Find where the given text appears and provide that cell's center as [x, y] coordinate. 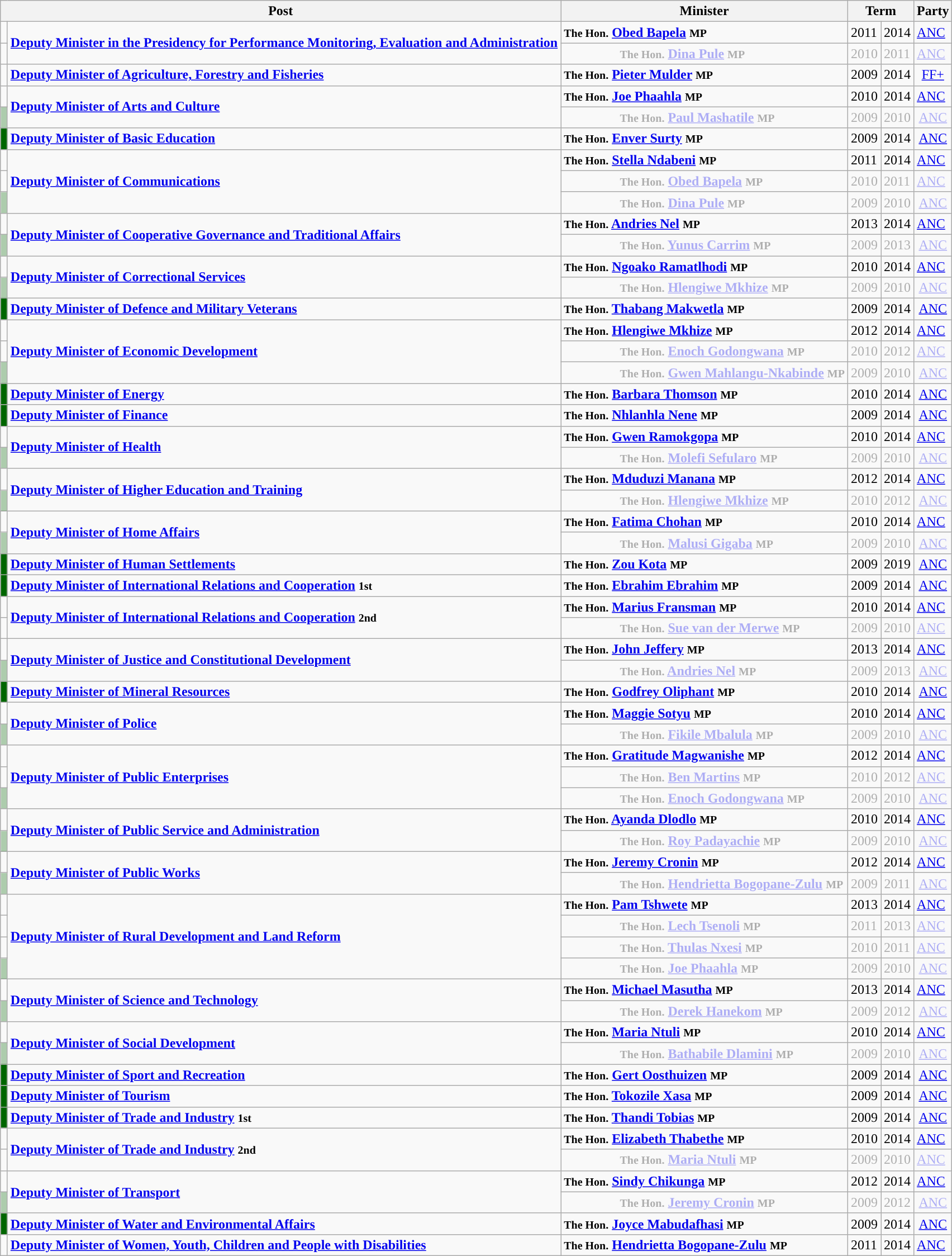
The Hon. Thandi Tobias MP [705, 1117]
Deputy Minister of Transport [284, 1192]
The Hon. Stella Ndabeni MP [705, 160]
The Hon. Ebrahim Ebrahim MP [705, 585]
Deputy Minister of Science and Technology [284, 1001]
The Hon. Gratitude Magwanishe MP [705, 756]
The Hon. Elizabeth Thabethe MP [705, 1139]
The Hon. Fatima Chohan MP [705, 522]
The Hon. Derek Hanekom MP [705, 1011]
The Hon. Zou Kota MP [705, 564]
The Hon. Gwen Ramokgopa MP [705, 437]
The Hon. Lech Tsenoli MP [705, 926]
Deputy Minister of Cooperative Governance and Traditional Affairs [284, 234]
Deputy Minister of Economic Development [284, 352]
The Hon. Fikile Mbalula MP [705, 734]
The Hon. Barbara Thomson MP [705, 394]
The Hon. John Jeffery MP [705, 650]
Deputy Minister of Public Service and Administration [284, 830]
Deputy Minister of Arts and Culture [284, 107]
The Hon. Thabang Makwetla MP [705, 309]
Deputy Minister of Home Affairs [284, 532]
Deputy Minister of Health [284, 447]
The Hon. Ayanda Dlodlo MP [705, 819]
Deputy Minister of Finance [284, 415]
The Hon. Sue van der Merwe MP [705, 628]
Deputy Minister of Defence and Military Veterans [284, 309]
Deputy Minister of Agriculture, Forestry and Fisheries [284, 75]
Deputy Minister of Mineral Resources [284, 692]
Deputy Minister of International Relations and Cooperation 1st [284, 585]
The Hon. Ngoako Ramatlhodi MP [705, 267]
Deputy Minister of Trade and Industry 2nd [284, 1149]
Minister [705, 11]
The Hon. Nhlanhla Nene MP [705, 415]
The Hon. Marius Fransman MP [705, 606]
The Hon. Enver Surty MP [705, 139]
The Hon. Ben Martins MP [705, 777]
Deputy Minister of Social Development [284, 1043]
The Hon. Sindy Chikunga MP [705, 1181]
Deputy Minister in the Presidency for Performance Monitoring, Evaluation and Administration [284, 43]
The Hon. Thulas Nxesi MP [705, 947]
FF+ [933, 75]
Deputy Minister of Justice and Constitutional Development [284, 660]
The Hon. Paul Mashatile MP [705, 117]
Post [280, 11]
Party [933, 11]
The Hon. Malusi Gigaba MP [705, 543]
Deputy Minister of Public Enterprises [284, 777]
The Hon. Molefi Sefularo MP [705, 458]
Deputy Minister of Sport and Recreation [284, 1075]
Deputy Minister of Energy [284, 394]
The Hon. Gert Oosthuizen MP [705, 1075]
Deputy Minister of Tourism [284, 1096]
Deputy Minister of Women, Youth, Children and People with Disabilities [284, 1245]
Deputy Minister of Correctional Services [284, 277]
Deputy Minister of Human Settlements [284, 564]
Deputy Minister of Water and Environmental Affairs [284, 1224]
The Hon. Roy Padayachie MP [705, 841]
The Hon. Maggie Sotyu MP [705, 713]
Term [880, 11]
The Hon. Tokozile Xasa MP [705, 1096]
The Hon. Mduduzi Manana MP [705, 479]
The Hon. Godfrey Oliphant MP [705, 692]
Deputy Minister of Trade and Industry 1st [284, 1117]
Deputy Minister of Higher Education and Training [284, 490]
The Hon. Joyce Mabudafhasi MP [705, 1224]
The Hon. Michael Masutha MP [705, 990]
Deputy Minister of Rural Development and Land Reform [284, 936]
Deputy Minister of Public Works [284, 873]
The Hon. Pieter Mulder MP [705, 75]
Deputy Minister of Police [284, 724]
Deputy Minister of International Relations and Cooperation 2nd [284, 617]
Deputy Minister of Communications [284, 181]
Deputy Minister of Basic Education [284, 139]
2019 [897, 564]
The Hon. Pam Tshwete MP [705, 904]
The Hon. Yunus Carrim MP [705, 245]
The Hon. Bathabile Dlamini MP [705, 1054]
The Hon. Gwen Mahlangu-Nkabinde MP [705, 373]
